Pinpoint the cell where the given text exists, returning its [x, y] midpoint coordinate. 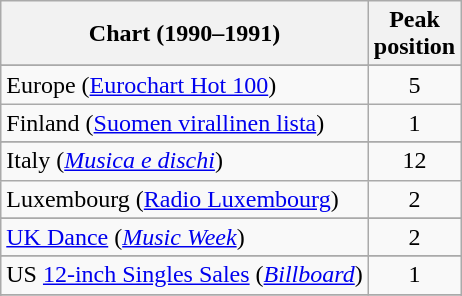
12 [414, 161]
US 12-inch Singles Sales (Billboard) [185, 275]
5 [414, 85]
UK Dance (Music Week) [185, 237]
Finland (Suomen virallinen lista) [185, 123]
Peakposition [414, 34]
Luxembourg (Radio Luxembourg) [185, 199]
Chart (1990–1991) [185, 34]
Europe (Eurochart Hot 100) [185, 85]
Italy (Musica e dischi) [185, 161]
